Capture the cell that displays the provided text and extract its (X, Y) central coordinate. 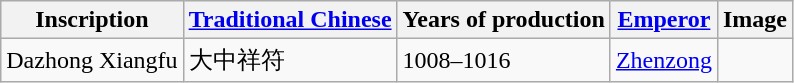
Traditional Chinese (290, 20)
大中祥符 (290, 60)
Years of production (504, 20)
Zhenzong (664, 60)
1008–1016 (504, 60)
Dazhong Xiangfu (92, 60)
Image (754, 20)
Inscription (92, 20)
Emperor (664, 20)
